Return [x, y] of the center of cell containing provided text 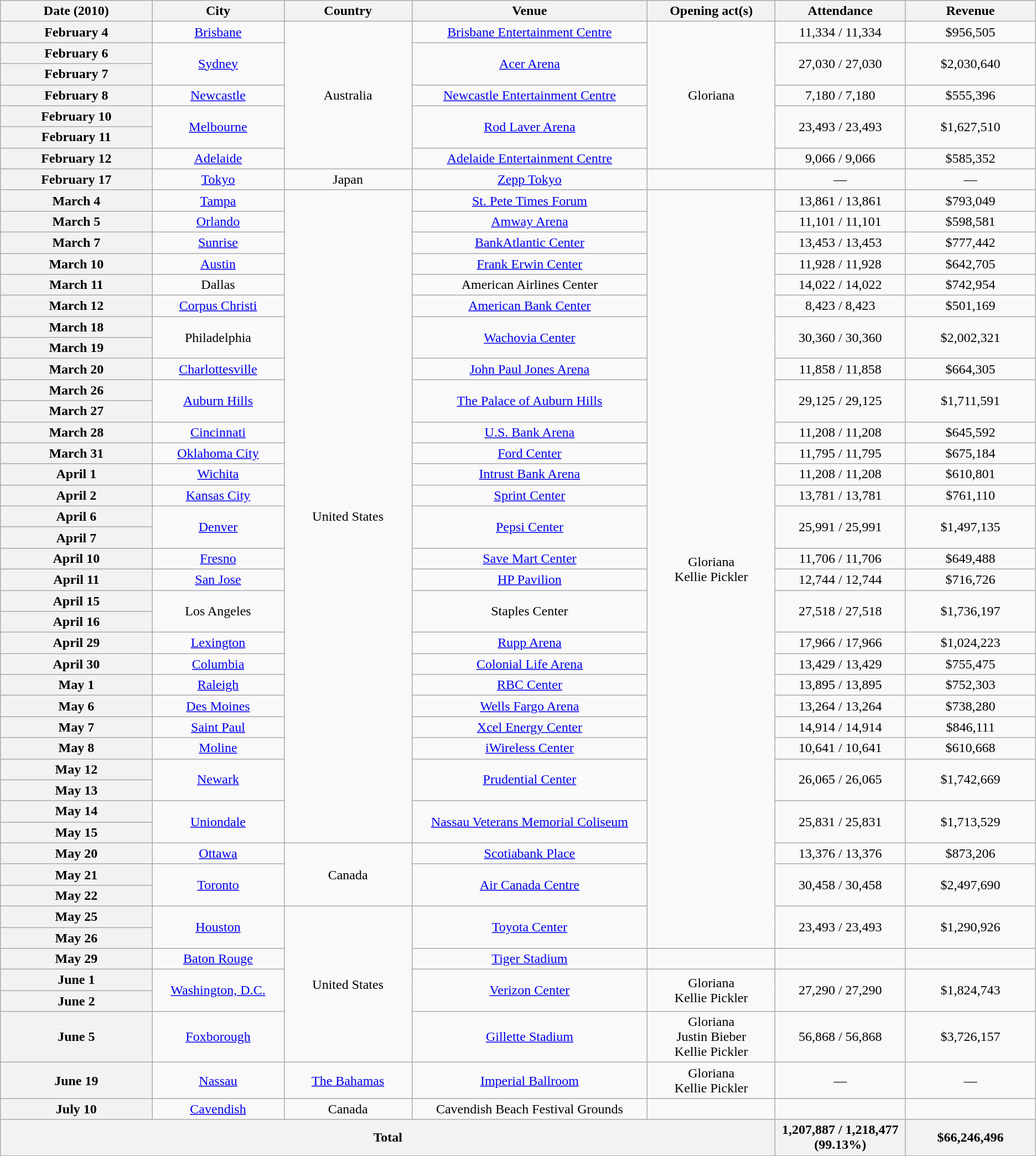
$645,592 [971, 432]
29,125 / 29,125 [840, 401]
April 16 [76, 622]
February 10 [76, 116]
March 10 [76, 264]
30,360 / 30,360 [840, 338]
February 8 [76, 95]
May 6 [76, 706]
13,453 / 13,453 [840, 242]
GlorianaJustin BieberKellie Pickler [712, 1037]
Air Canada Centre [529, 885]
Nassau Veterans Memorial Coliseum [529, 822]
13,429 / 13,429 [840, 664]
Melbourne [218, 127]
$610,801 [971, 474]
$873,206 [971, 853]
Save Mart Center [529, 558]
25,991 / 25,991 [840, 527]
Oklahoma City [218, 453]
Ottawa [218, 853]
Corpus Christi [218, 306]
The Palace of Auburn Hills [529, 401]
$66,246,496 [971, 1138]
11,795 / 11,795 [840, 453]
Wachovia Center [529, 338]
Venue [529, 11]
Dallas [218, 285]
26,065 / 26,065 [840, 780]
March 5 [76, 221]
February 17 [76, 179]
American Airlines Center [529, 285]
May 1 [76, 685]
Los Angeles [218, 611]
Xcel Energy Center [529, 727]
April 1 [76, 474]
Cavendish Beach Festival Grounds [529, 1109]
10,641 / 10,641 [840, 748]
Uniondale [218, 822]
May 26 [76, 938]
Raleigh [218, 685]
City [218, 11]
Australia [348, 95]
Adelaide [218, 158]
Imperial Ballroom [529, 1080]
May 14 [76, 811]
Japan [348, 179]
San Jose [218, 579]
Baton Rouge [218, 959]
June 1 [76, 980]
February 7 [76, 74]
$598,581 [971, 221]
Revenue [971, 11]
Kansas City [218, 495]
Tampa [218, 200]
March 26 [76, 390]
July 10 [76, 1109]
$761,110 [971, 495]
9,066 / 9,066 [840, 158]
May 12 [76, 769]
Cincinnati [218, 432]
11,706 / 11,706 [840, 558]
Rod Laver Arena [529, 127]
13,264 / 13,264 [840, 706]
U.S. Bank Arena [529, 432]
Pepsi Center [529, 527]
Attendance [840, 11]
11,334 / 11,334 [840, 32]
$1,290,926 [971, 927]
$1,824,743 [971, 991]
14,914 / 14,914 [840, 727]
11,101 / 11,101 [840, 221]
27,518 / 27,518 [840, 611]
Frank Erwin Center [529, 264]
$642,705 [971, 264]
May 8 [76, 748]
Brisbane Entertainment Centre [529, 32]
$610,668 [971, 748]
Newark [218, 780]
$585,352 [971, 158]
$1,627,510 [971, 127]
May 22 [76, 895]
$664,305 [971, 369]
Amway Arena [529, 221]
RBC Center [529, 685]
June 2 [76, 1001]
$956,505 [971, 32]
March 31 [76, 453]
Toyota Center [529, 927]
7,180 / 7,180 [840, 95]
Acer Arena [529, 64]
March 11 [76, 285]
27,290 / 27,290 [840, 991]
$501,169 [971, 306]
30,458 / 30,458 [840, 885]
$846,111 [971, 727]
March 12 [76, 306]
$742,954 [971, 285]
May 29 [76, 959]
$738,280 [971, 706]
Brisbane [218, 32]
Newcastle Entertainment Centre [529, 95]
February 11 [76, 137]
April 29 [76, 643]
Adelaide Entertainment Centre [529, 158]
$777,442 [971, 242]
Washington, D.C. [218, 991]
May 25 [76, 916]
$1,024,223 [971, 643]
May 20 [76, 853]
May 13 [76, 790]
March 18 [76, 327]
25,831 / 25,831 [840, 822]
Auburn Hills [218, 401]
Sprint Center [529, 495]
April 2 [76, 495]
Rupp Arena [529, 643]
Lexington [218, 643]
56,868 / 56,868 [840, 1037]
Moline [218, 748]
Sunrise [218, 242]
March 4 [76, 200]
June 19 [76, 1080]
The Bahamas [348, 1080]
13,895 / 13,895 [840, 685]
Wichita [218, 474]
$1,497,135 [971, 527]
$649,488 [971, 558]
Columbia [218, 664]
Houston [218, 927]
April 10 [76, 558]
Ford Center [529, 453]
Staples Center [529, 611]
13,861 / 13,861 [840, 200]
11,858 / 11,858 [840, 369]
American Bank Center [529, 306]
February 4 [76, 32]
$555,396 [971, 95]
$752,303 [971, 685]
Austin [218, 264]
April 15 [76, 600]
Wells Fargo Arena [529, 706]
1,207,887 / 1,218,477 (99.13%) [840, 1138]
March 20 [76, 369]
Prudential Center [529, 780]
Total [388, 1138]
$2,030,640 [971, 64]
8,423 / 8,423 [840, 306]
Sydney [218, 64]
St. Pete Times Forum [529, 200]
April 30 [76, 664]
14,022 / 14,022 [840, 285]
$3,726,157 [971, 1037]
$793,049 [971, 200]
Date (2010) [76, 11]
Newcastle [218, 95]
$1,711,591 [971, 401]
Tiger Stadium [529, 959]
Charlottesville [218, 369]
May 7 [76, 727]
March 19 [76, 348]
17,966 / 17,966 [840, 643]
Country [348, 11]
12,744 / 12,744 [840, 579]
13,781 / 13,781 [840, 495]
April 11 [76, 579]
$716,726 [971, 579]
March 27 [76, 411]
April 7 [76, 537]
February 6 [76, 53]
Gillette Stadium [529, 1037]
$2,497,690 [971, 885]
Toronto [218, 885]
February 12 [76, 158]
Verizon Center [529, 991]
Foxborough [218, 1037]
Fresno [218, 558]
27,030 / 27,030 [840, 64]
Saint Paul [218, 727]
$1,742,669 [971, 780]
HP Pavilion [529, 579]
Scotiabank Place [529, 853]
Opening act(s) [712, 11]
Denver [218, 527]
$675,184 [971, 453]
$1,736,197 [971, 611]
Orlando [218, 221]
$2,002,321 [971, 338]
Philadelphia [218, 338]
11,928 / 11,928 [840, 264]
Gloriana [712, 95]
Des Moines [218, 706]
John Paul Jones Arena [529, 369]
$755,475 [971, 664]
April 6 [76, 516]
March 28 [76, 432]
Cavendish [218, 1109]
iWireless Center [529, 748]
June 5 [76, 1037]
Zepp Tokyo [529, 179]
13,376 / 13,376 [840, 853]
Colonial Life Arena [529, 664]
March 7 [76, 242]
$1,713,529 [971, 822]
May 21 [76, 874]
May 15 [76, 832]
Nassau [218, 1080]
Intrust Bank Arena [529, 474]
BankAtlantic Center [529, 242]
Tokyo [218, 179]
